For the text-containing cell, return its midpoint in (x, y) coordinate format. 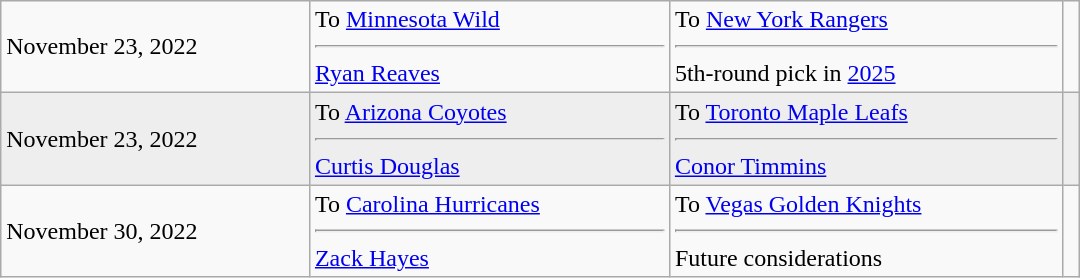
To Toronto Maple LeafsConor Timmins (866, 139)
November 30, 2022 (156, 231)
To Arizona CoyotesCurtis Douglas (489, 139)
To Minnesota WildRyan Reaves (489, 47)
To New York Rangers5th-round pick in 2025 (866, 47)
To Vegas Golden KnightsFuture considerations (866, 231)
To Carolina HurricanesZack Hayes (489, 231)
